Capture the cell that displays the provided text and extract its (x, y) central coordinate. 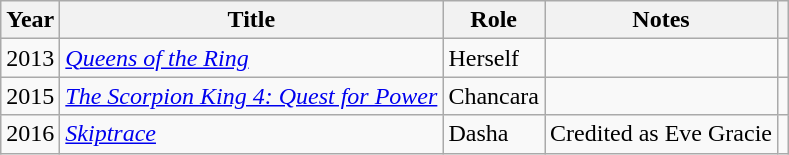
Credited as Eve Gracie (662, 134)
2016 (30, 134)
The Scorpion King 4: Quest for Power (252, 96)
Role (494, 20)
Herself (494, 58)
Dasha (494, 134)
2015 (30, 96)
2013 (30, 58)
Skiptrace (252, 134)
Queens of the Ring (252, 58)
Chancara (494, 96)
Notes (662, 20)
Year (30, 20)
Title (252, 20)
